Locate the cell with the specified text and output its (x, y) center coordinate. 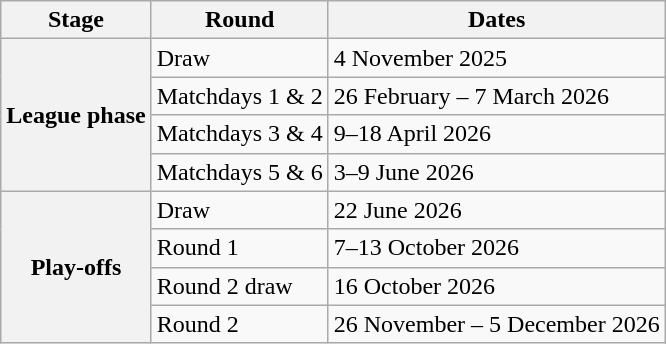
League phase (76, 115)
Dates (496, 20)
4 November 2025 (496, 58)
26 November – 5 December 2026 (496, 324)
Round 1 (240, 248)
Matchdays 1 & 2 (240, 96)
3–9 June 2026 (496, 172)
Round (240, 20)
7–13 October 2026 (496, 248)
Matchdays 3 & 4 (240, 134)
22 June 2026 (496, 210)
9–18 April 2026 (496, 134)
Stage (76, 20)
Round 2 (240, 324)
Matchdays 5 & 6 (240, 172)
Round 2 draw (240, 286)
26 February – 7 March 2026 (496, 96)
Play-offs (76, 267)
16 October 2026 (496, 286)
